For the text-containing cell, return its midpoint in (x, y) coordinate format. 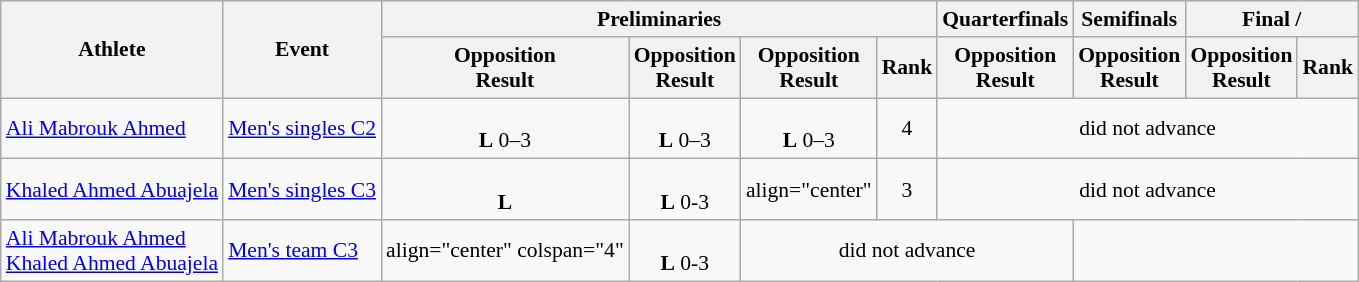
Men's singles C3 (302, 190)
Semifinals (1129, 19)
Final / (1272, 19)
4 (908, 128)
Quarterfinals (1005, 19)
Ali Mabrouk Ahmed Khaled Ahmed Abuajela (112, 250)
Preliminaries (659, 19)
Men's team C3 (302, 250)
L (505, 190)
Men's singles C2 (302, 128)
Khaled Ahmed Abuajela (112, 190)
align="center" colspan="4" (505, 250)
Athlete (112, 50)
align="center" (809, 190)
Ali Mabrouk Ahmed (112, 128)
3 (908, 190)
Event (302, 50)
